Locate the cell with the specified text and output its (x, y) center coordinate. 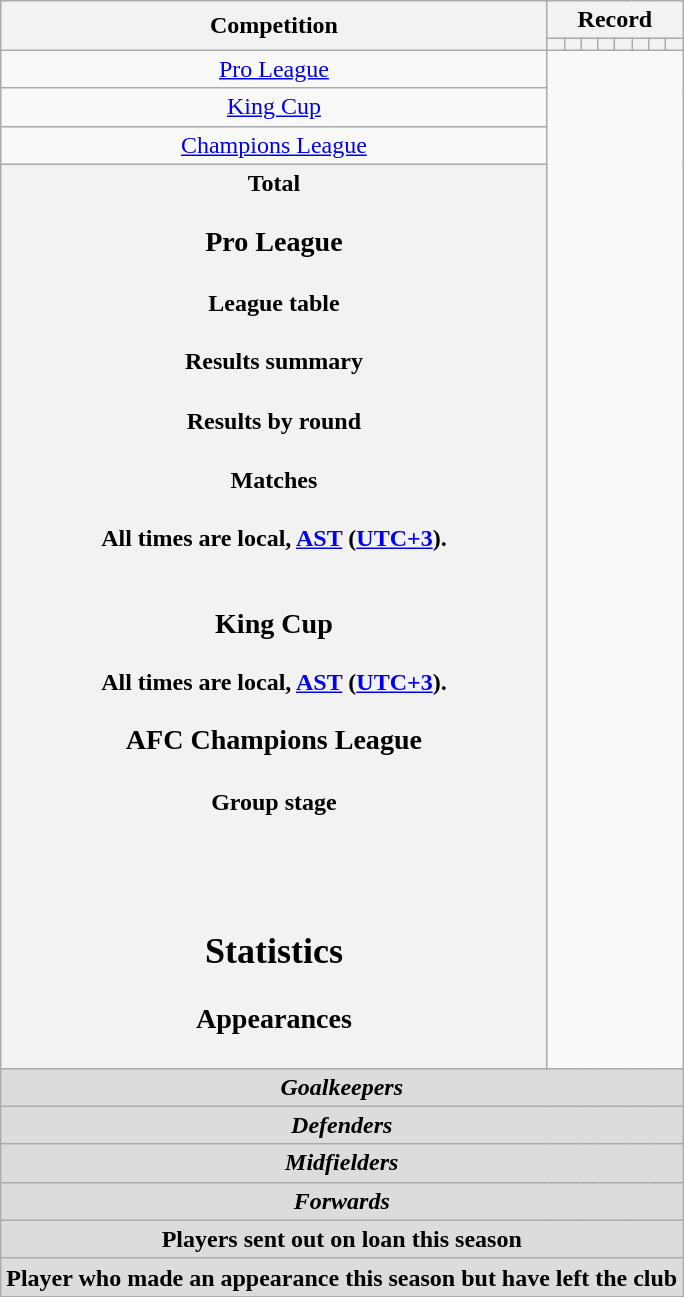
Forwards (342, 1201)
Champions League (274, 145)
Players sent out on loan this season (342, 1239)
Goalkeepers (342, 1087)
Record (615, 20)
King Cup (274, 107)
Defenders (342, 1125)
Competition (274, 26)
Midfielders (342, 1163)
Pro League (274, 69)
Player who made an appearance this season but have left the club (342, 1277)
